For the text-containing cell, return its midpoint in [X, Y] coordinate format. 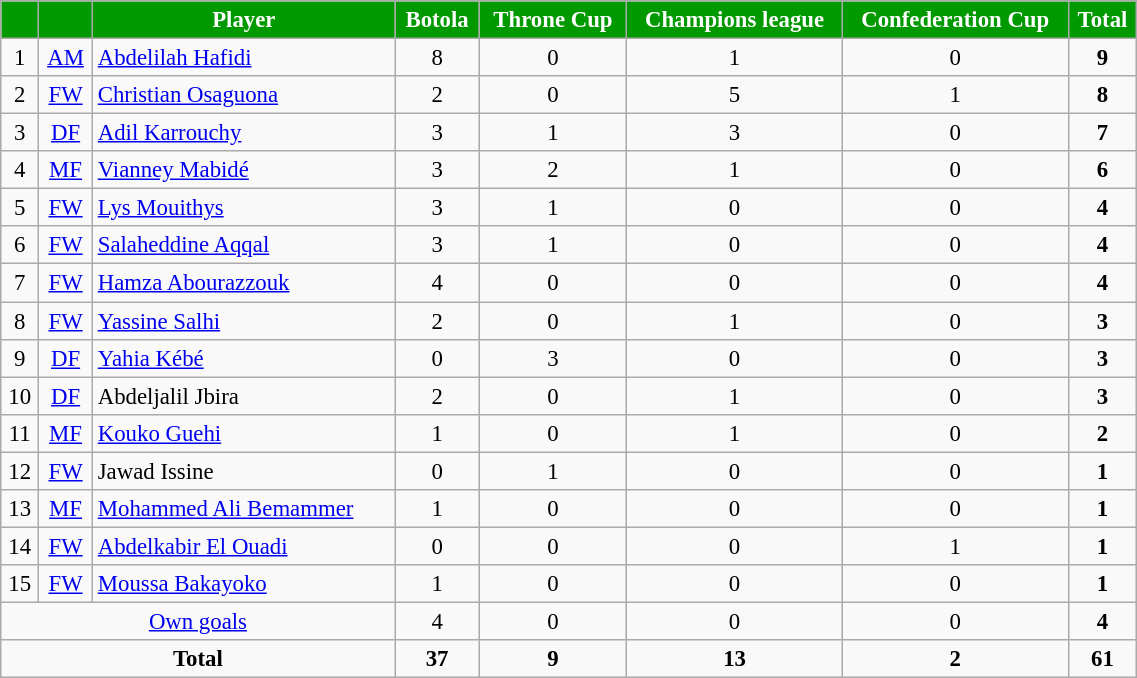
Throne Cup [553, 20]
Hamza Abourazzouk [244, 283]
Champions league [735, 20]
Yahia Kébé [244, 358]
Mohammed Ali Bemammer [244, 509]
Abdelilah Hafidi [244, 58]
61 [1102, 659]
37 [437, 659]
Salaheddine Aqqal [244, 245]
Botola [437, 20]
Christian Osaguona [244, 95]
Player [244, 20]
Yassine Salhi [244, 321]
Jawad Issine [244, 471]
Abdelkabir El Ouadi [244, 546]
Lys Mouithys [244, 208]
15 [20, 584]
Kouko Guehi [244, 433]
10 [20, 396]
Confederation Cup [955, 20]
14 [20, 546]
Own goals [198, 621]
Moussa Bakayoko [244, 584]
11 [20, 433]
12 [20, 471]
Vianney Mabidé [244, 170]
Abdeljalil Jbira [244, 396]
AM [66, 58]
Adil Karrouchy [244, 133]
